Locate the cell with the specified text and output its (X, Y) center coordinate. 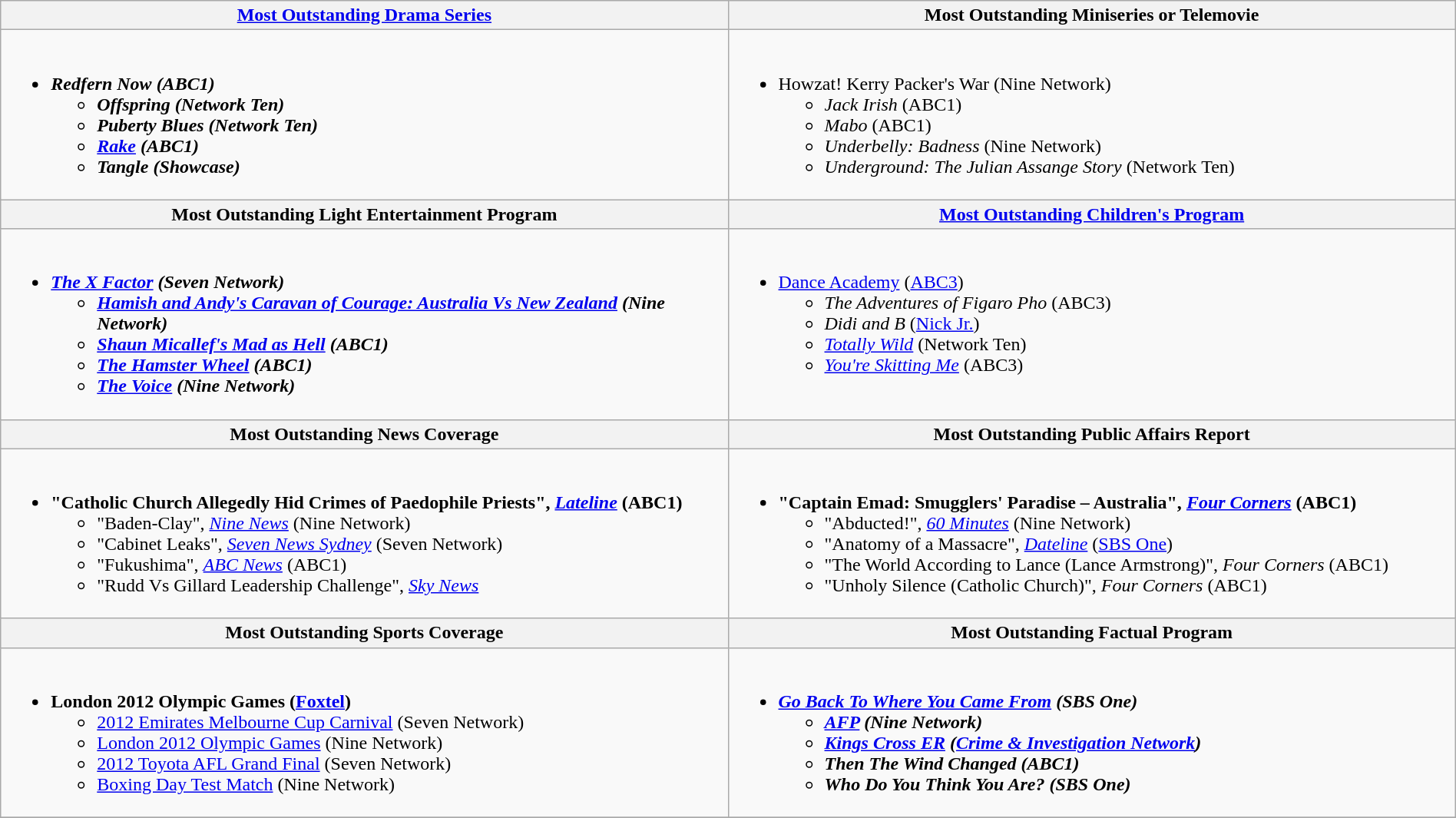
Most Outstanding Factual Program (1092, 633)
Redfern Now (ABC1)Offspring (Network Ten)Puberty Blues (Network Ten)Rake (ABC1)Tangle (Showcase) (364, 115)
Dance Academy (ABC3)The Adventures of Figaro Pho (ABC3)Didi and B (Nick Jr.)Totally Wild (Network Ten)You're Skitting Me (ABC3) (1092, 324)
Most Outstanding Sports Coverage (364, 633)
Most Outstanding Public Affairs Report (1092, 434)
Most Outstanding Drama Series (364, 15)
Most Outstanding News Coverage (364, 434)
Most Outstanding Light Entertainment Program (364, 214)
Most Outstanding Miniseries or Telemovie (1092, 15)
Most Outstanding Children's Program (1092, 214)
